Search for the cell housing the specified text and yield its [x, y] center coordinate. 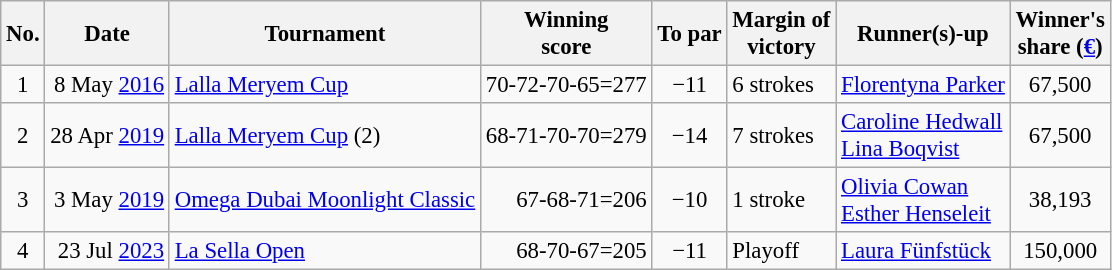
23 Jul 2023 [107, 251]
6 strokes [782, 85]
To par [690, 34]
68-71-70-70=279 [567, 136]
67-68-71=206 [567, 200]
1 stroke [782, 200]
70-72-70-65=277 [567, 85]
Tournament [324, 34]
Runner(s)-up [923, 34]
150,000 [1060, 251]
Caroline Hedwall Lina Boqvist [923, 136]
3 [23, 200]
7 strokes [782, 136]
38,193 [1060, 200]
Margin ofvictory [782, 34]
Playoff [782, 251]
Winningscore [567, 34]
3 May 2019 [107, 200]
Winner'sshare (€) [1060, 34]
Lalla Meryem Cup [324, 85]
−14 [690, 136]
28 Apr 2019 [107, 136]
Lalla Meryem Cup (2) [324, 136]
Laura Fünfstück [923, 251]
Olivia Cowan Esther Henseleit [923, 200]
1 [23, 85]
Omega Dubai Moonlight Classic [324, 200]
−10 [690, 200]
68-70-67=205 [567, 251]
2 [23, 136]
8 May 2016 [107, 85]
La Sella Open [324, 251]
No. [23, 34]
Date [107, 34]
Florentyna Parker [923, 85]
4 [23, 251]
